Find where the given text appears and provide that cell's center as [x, y] coordinate. 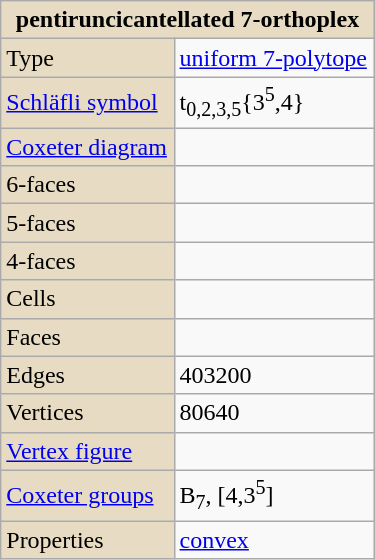
B7, [4,35] [274, 496]
Schläfli symbol [88, 102]
Cells [88, 299]
convex [274, 540]
Vertices [88, 413]
Type [88, 58]
Coxeter diagram [88, 147]
6-faces [88, 185]
t0,2,3,5{35,4} [274, 102]
Faces [88, 337]
4-faces [88, 261]
80640 [274, 413]
5-faces [88, 223]
Vertex figure [88, 451]
403200 [274, 375]
pentiruncicantellated 7-orthoplex [188, 20]
Coxeter groups [88, 496]
Edges [88, 375]
Properties [88, 540]
uniform 7-polytope [274, 58]
